Extract the (X, Y) coordinate from the center of the cell holding the provided text.  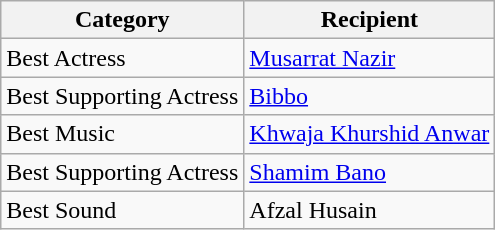
Bibbo (370, 96)
Best Sound (122, 210)
Afzal Husain (370, 210)
Recipient (370, 20)
Category (122, 20)
Khwaja Khurshid Anwar (370, 134)
Musarrat Nazir (370, 58)
Best Actress (122, 58)
Shamim Bano (370, 172)
Best Music (122, 134)
